Search for the cell housing the specified text and yield its (X, Y) center coordinate. 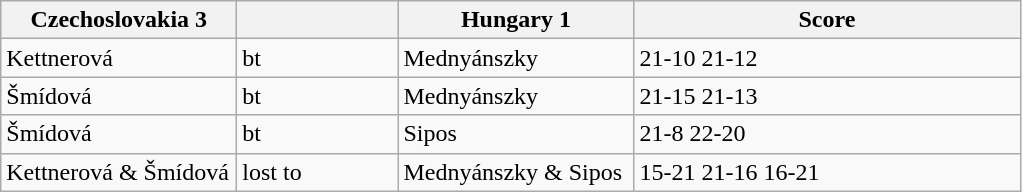
Score (827, 20)
Hungary 1 (516, 20)
Mednyánszky & Sipos (516, 172)
21-10 21-12 (827, 58)
Kettnerová & Šmídová (119, 172)
15-21 21-16 16-21 (827, 172)
Kettnerová (119, 58)
Czechoslovakia 3 (119, 20)
lost to (318, 172)
21-8 22-20 (827, 134)
21-15 21-13 (827, 96)
Sipos (516, 134)
